Identify which cell holds the provided text, then report its (X, Y) central coordinate. 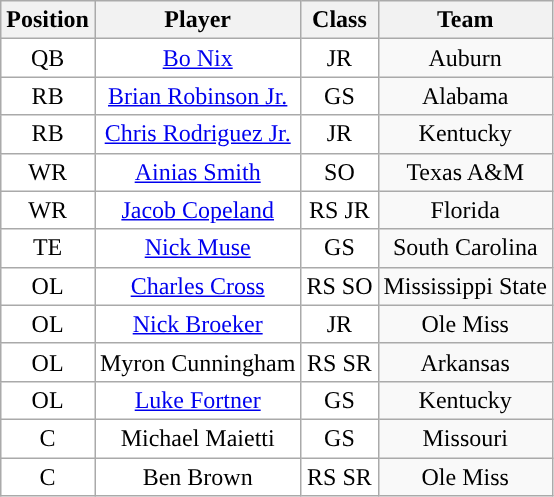
Position (48, 20)
Luke Fortner (197, 400)
Texas A&M (465, 172)
Auburn (465, 58)
Arkansas (465, 362)
RS JR (340, 210)
TE (48, 248)
Ben Brown (197, 477)
Nick Broeker (197, 324)
Charles Cross (197, 286)
Ainias Smith (197, 172)
QB (48, 58)
Bo Nix (197, 58)
Chris Rodriguez Jr. (197, 134)
Michael Maietti (197, 438)
Brian Robinson Jr. (197, 96)
Nick Muse (197, 248)
SO (340, 172)
RS SO (340, 286)
Mississippi State (465, 286)
Jacob Copeland (197, 210)
Player (197, 20)
Missouri (465, 438)
Florida (465, 210)
Myron Cunningham (197, 362)
Alabama (465, 96)
South Carolina (465, 248)
Team (465, 20)
Class (340, 20)
